Detect which cell encompasses the target text, then output its (X, Y) center coordinate. 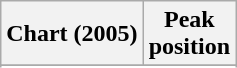
Peakposition (189, 34)
Chart (2005) (72, 34)
